Determine the (X, Y) coordinate at the center of the cell enclosing the given text.  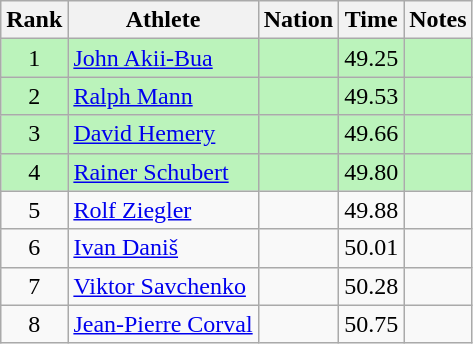
David Hemery (163, 134)
49.53 (372, 96)
49.25 (372, 58)
Rainer Schubert (163, 172)
49.80 (372, 172)
Nation (298, 20)
Rolf Ziegler (163, 210)
Jean-Pierre Corval (163, 324)
Ivan Daniš (163, 248)
Athlete (163, 20)
4 (34, 172)
7 (34, 286)
8 (34, 324)
50.75 (372, 324)
John Akii-Bua (163, 58)
49.66 (372, 134)
3 (34, 134)
50.01 (372, 248)
5 (34, 210)
2 (34, 96)
Viktor Savchenko (163, 286)
Rank (34, 20)
6 (34, 248)
Time (372, 20)
Ralph Mann (163, 96)
Notes (438, 20)
50.28 (372, 286)
49.88 (372, 210)
1 (34, 58)
